Extract the [X, Y] coordinate from the center of the cell holding the provided text.  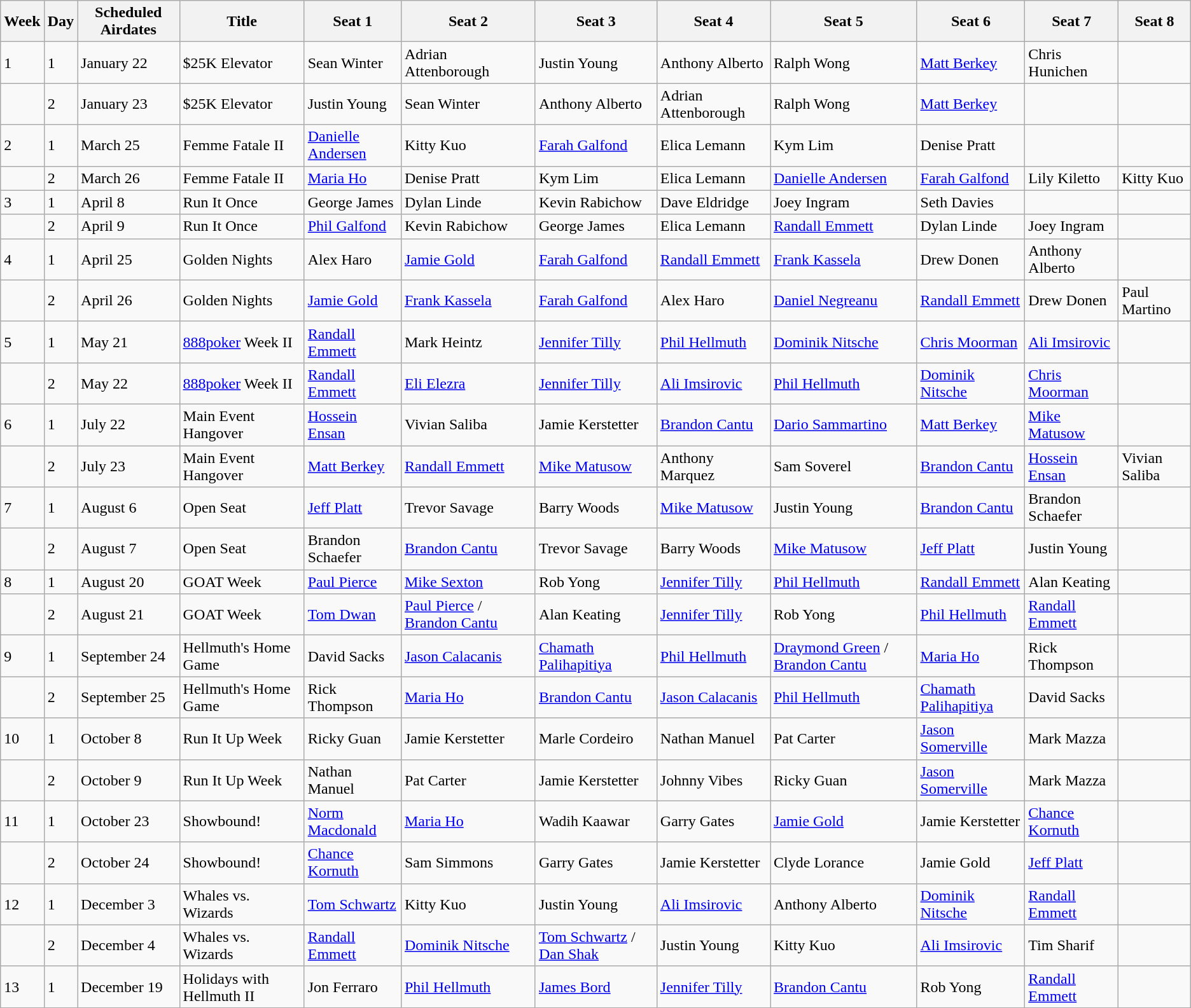
Tom Schwartz [352, 904]
April 9 [129, 226]
Dario Sammartino [844, 425]
April 26 [129, 300]
Daniel Negreanu [844, 300]
9 [22, 656]
Seat 1 [352, 22]
Seat 4 [713, 22]
March 26 [129, 178]
Anthony Marquez [713, 466]
Sam Simmons [468, 862]
Tim Sharif [1071, 945]
Wadih Kaawar [595, 822]
Draymond Green / Brandon Cantu [844, 656]
12 [22, 904]
Phil Galfond [352, 226]
13 [22, 987]
January 23 [129, 104]
James Bord [595, 987]
May 22 [129, 383]
October 8 [129, 739]
Week [22, 22]
May 21 [129, 342]
Day [60, 22]
Lily Kiletto [1071, 178]
August 6 [129, 507]
Scheduled Airdates [129, 22]
Paul Martino [1155, 300]
December 4 [129, 945]
September 25 [129, 697]
January 22 [129, 62]
Seth Davies [971, 202]
Holidays with Hellmuth II [242, 987]
Seat 7 [1071, 22]
July 22 [129, 425]
Eli Elezra [468, 383]
December 3 [129, 904]
Clyde Lorance [844, 862]
Sam Soverel [844, 466]
April 25 [129, 259]
October 23 [129, 822]
Tom Dwan [352, 614]
October 9 [129, 780]
August 21 [129, 614]
8 [22, 582]
4 [22, 259]
Jon Ferraro [352, 987]
5 [22, 342]
Tom Schwartz / Dan Shak [595, 945]
Mark Heintz [468, 342]
October 24 [129, 862]
Title [242, 22]
December 19 [129, 987]
11 [22, 822]
July 23 [129, 466]
Norm Macdonald [352, 822]
Seat 6 [971, 22]
April 8 [129, 202]
Mike Sexton [468, 582]
Seat 8 [1155, 22]
7 [22, 507]
Marle Cordeiro [595, 739]
3 [22, 202]
Seat 5 [844, 22]
Seat 2 [468, 22]
10 [22, 739]
March 25 [129, 145]
August 20 [129, 582]
September 24 [129, 656]
Chris Hunichen [1071, 62]
Paul Pierce [352, 582]
Seat 3 [595, 22]
August 7 [129, 549]
Johnny Vibes [713, 780]
6 [22, 425]
Dave Eldridge [713, 202]
Paul Pierce / Brandon Cantu [468, 614]
